From the cell containing the given text, extract its center point as [x, y] coordinate. 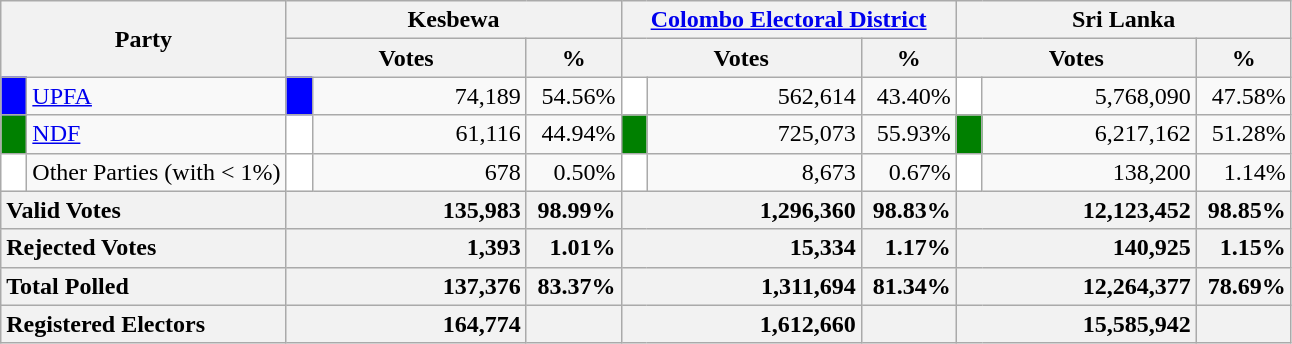
54.56% [574, 96]
1.15% [1244, 248]
1.17% [908, 248]
6,217,162 [1089, 134]
0.50% [574, 172]
1,296,360 [741, 210]
Party [144, 39]
1,393 [406, 248]
1.01% [574, 248]
562,614 [754, 96]
Sri Lanka [1124, 20]
98.85% [1244, 210]
51.28% [1244, 134]
83.37% [574, 286]
78.69% [1244, 286]
47.58% [1244, 96]
55.93% [908, 134]
Valid Votes [144, 210]
164,774 [406, 324]
1,311,694 [741, 286]
43.40% [908, 96]
15,585,942 [1076, 324]
12,123,452 [1076, 210]
61,116 [419, 134]
725,073 [754, 134]
Other Parties (with < 1%) [156, 172]
98.83% [908, 210]
138,200 [1089, 172]
Kesbewa [454, 20]
Colombo Electoral District [788, 20]
140,925 [1076, 248]
98.99% [574, 210]
Registered Electors [144, 324]
1,612,660 [741, 324]
74,189 [419, 96]
44.94% [574, 134]
15,334 [741, 248]
0.67% [908, 172]
5,768,090 [1089, 96]
1.14% [1244, 172]
137,376 [406, 286]
678 [419, 172]
12,264,377 [1076, 286]
135,983 [406, 210]
Total Polled [144, 286]
81.34% [908, 286]
UPFA [156, 96]
Rejected Votes [144, 248]
NDF [156, 134]
8,673 [754, 172]
